Return [x, y] of the center of cell containing provided text 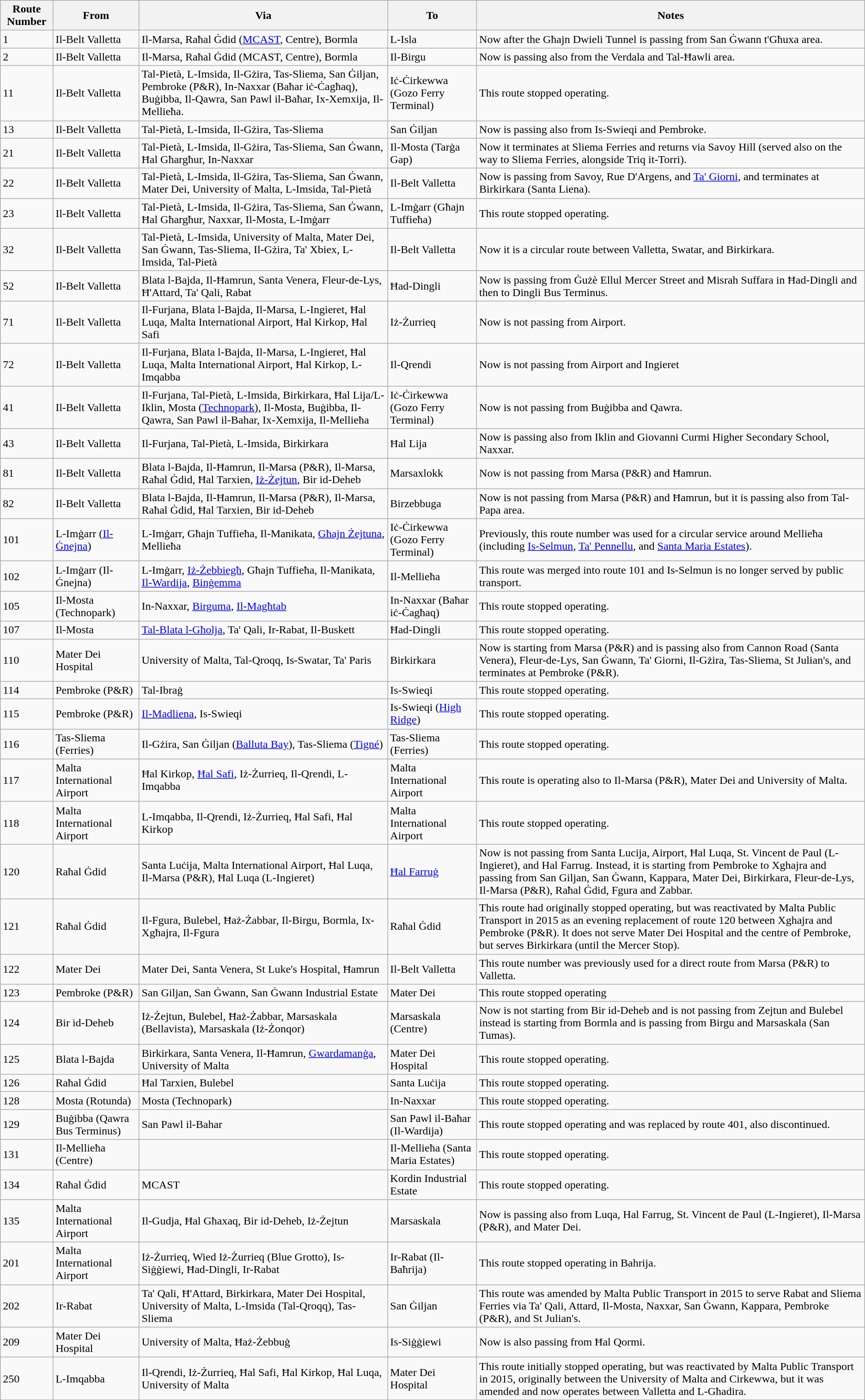
Ir-Rabat (Il-Baħrija) [432, 1263]
Now is passing also from Is-Swieqi and Pembroke. [671, 129]
Mosta (Rotunda) [96, 1101]
Now is passing also from the Verdala and Tal-Ħawli area. [671, 57]
San Giljan, San Ġwann, San Ġwann Industrial Estate [263, 993]
Il-Madliena, Is-Swieqi [263, 714]
Iż-Żejtun, Bulebel, Ħaż-Żabbar, Marsaskala (Bellavista), Marsaskala (Iż-Żonqor) [263, 1023]
Blata l-Bajda, Il-Ħamrun, Santa Venera, Fleur-de-Lys, Ħ'Attard, Ta' Qali, Rabat [263, 285]
Il-Mosta (Tarġa Gap) [432, 153]
University of Malta, Tal-Qroqq, Is-Swatar, Ta' Paris [263, 660]
In-Naxxar, Birguma, Il-Magħtab [263, 606]
Il-Furjana, Blata l-Bajda, Il-Marsa, L-Ingieret, Ħal Luqa, Malta International Airport, Ħal Kirkop, Ħal Safi [263, 322]
Ta' Qali, Ħ'Attard, Birkirkara, Mater Dei Hospital, University of Malta, L-Imsida (Tal-Qroqq), Tas-Sliema [263, 1306]
118 [27, 823]
52 [27, 285]
Ħal Farruġ [432, 871]
Notes [671, 16]
Buġibba (Qawra Bus Terminus) [96, 1124]
Tal-Pietà, L-Imsida, University of Malta, Mater Dei, San Ġwann, Tas-Sliema, Il-Gżira, Ta' Xbiex, L-Imsida, Tal-Pietà [263, 249]
Now is passing also from Luqa, Hal Farrug, St. Vincent de Paul (L-Ingieret), Il-Marsa (P&R), and Mater Dei. [671, 1221]
126 [27, 1083]
Via [263, 16]
Kordin Industrial Estate [432, 1184]
Iż-Żurrieq [432, 322]
105 [27, 606]
This route stopped operating and was replaced by route 401, also discontinued. [671, 1124]
Now is not passing from Marsa (P&R) and Ħamrun, but it is passing also from Tal-Papa area. [671, 503]
Tal-Pietà, L-Imsida, Il-Gżira, Tas-Sliema, San Ġwann, Mater Dei, University of Malta, L-Imsida, Tal-Pietà [263, 183]
To [432, 16]
Il-Mellieħa [432, 576]
Bir id-Deheb [96, 1023]
125 [27, 1060]
Il-Birgu [432, 57]
Is-Swieqi (High Ridge) [432, 714]
This route number was previously used for a direct route from Marsa (P&R) to Valletta. [671, 969]
Birkirkara, Santa Venera, Il-Ħamrun, Gwardamanġa, University of Malta [263, 1060]
Marsaxlokk [432, 474]
Now is not passing from Buġibba and Qawra. [671, 407]
Now is not passing from Airport and Ingieret [671, 364]
115 [27, 714]
101 [27, 540]
32 [27, 249]
This route was merged into route 101 and Is-Selmun is no longer served by public transport. [671, 576]
122 [27, 969]
Mosta (Technopark) [263, 1101]
Santa Luċija [432, 1083]
Ir-Rabat [96, 1306]
Il-Mellieħa (Santa Maria Estates) [432, 1155]
Birkirkara [432, 660]
Ħal Lija [432, 443]
41 [27, 407]
110 [27, 660]
Il-Qrendi, Iż-Żurrieq, Ħal Safi, Ħal Kirkop, Ħal Luqa, University of Malta [263, 1378]
Now is not passing from Airport. [671, 322]
Tal-Blata l-Għolja, Ta' Qali, Ir-Rabat, Il-Buskett [263, 630]
Blata l-Bajda, Il-Ħamrun, Il-Marsa (P&R), Il-Marsa, Raħal Ġdid, Ħal Tarxien, Bir id-Deheb [263, 503]
Blata l-Bajda, Il-Ħamrun, Il-Marsa (P&R), Il-Marsa, Raħal Ġdid, Ħal Tarxien, Iż-Żejtun, Bir id-Deheb [263, 474]
Now is passing from Ġużè Ellul Mercer Street and Misrah Suffara in Ħad-Dingli and then to Dingli Bus Terminus. [671, 285]
102 [27, 576]
117 [27, 780]
Iż-Żurrieq, Wied Iż-Żurrieq (Blue Grotto), Is-Siġġiewi, Ħad-Dingli, Ir-Rabat [263, 1263]
Now is passing also from Iklin and Giovanni Curmi Higher Secondary School, Naxxar. [671, 443]
Il-Furjana, Tal-Pietà, L-Imsida, Birkirkara [263, 443]
MCAST [263, 1184]
1 [27, 39]
71 [27, 322]
Tal-Pietà, L-Imsida, Il-Gżira, Tas-Sliema, San Ġwann, Ħal Għargħur, In-Naxxar [263, 153]
Il-Fgura, Bulebel, Ħaż-Żabbar, Il-Birgu, Bormla, Ix-Xgħajra, Il-Fgura [263, 927]
Birzebbuga [432, 503]
Marsaskala (Centre) [432, 1023]
Tal-Ibraġ [263, 690]
From [96, 16]
Is-Siġġiewi [432, 1342]
209 [27, 1342]
L-Imġarr (Għajn Tuffieħa) [432, 213]
11 [27, 93]
23 [27, 213]
131 [27, 1155]
107 [27, 630]
128 [27, 1101]
120 [27, 871]
Now it is a circular route between Valletta, Swatar, and Birkirkara. [671, 249]
L-Isla [432, 39]
University of Malta, Ħaż-Żebbuġ [263, 1342]
202 [27, 1306]
Ħal Tarxien, Bulebel [263, 1083]
Il-Furjana, Blata l-Bajda, Il-Marsa, L-Ingieret, Ħal Luqa, Malta International Airport, Ħal Kirkop, L-Imqabba [263, 364]
Ħal Kirkop, Ħal Safi, Iż-Żurrieq, Il-Qrendi, L-Imqabba [263, 780]
Tal-Pietà, L-Imsida, Il-Gżira, Tas-Sliema, San Ġwann, Ħal Għargħur, Naxxar, Il-Mosta, L-Imġarr [263, 213]
Mater Dei, Santa Venera, St Luke's Hospital, Ħamrun [263, 969]
L-Imqabba, Il-Qrendi, Iż-Żurrieq, Ħal Safi, Ħal Kirkop [263, 823]
San Pawl il-Bahar [263, 1124]
201 [27, 1263]
72 [27, 364]
Is-Swieqi [432, 690]
22 [27, 183]
Il-Gżira, San Ġiljan (Balluta Bay), Tas-Sliema (Tigné) [263, 744]
San Pawl il-Baħar (Il-Wardija) [432, 1124]
This route stopped operating [671, 993]
Previously, this route number was used for a circular service around Mellieħa (including Is-Selmun, Ta' Pennellu, and Santa Maria Estates). [671, 540]
Tal-Pietà, L-Imsida, Il-Gżira, Tas-Sliema [263, 129]
Il-Qrendi [432, 364]
Il-Gudja, Ħal Għaxaq, Bir id-Deheb, Iż-Żejtun [263, 1221]
This route stopped operating in Bahrija. [671, 1263]
Now is not passing from Marsa (P&R) and Ħamrun. [671, 474]
43 [27, 443]
Now is also passing from Ħal Qormi. [671, 1342]
Il-Mosta (Technopark) [96, 606]
2 [27, 57]
L-Imġarr, Iż-Żebbiegħ, Għajn Tuffieħa, Il-Manikata, Il-Wardija, Binġemma [263, 576]
82 [27, 503]
81 [27, 474]
Blata l-Bajda [96, 1060]
Marsaskala [432, 1221]
129 [27, 1124]
Route Number [27, 16]
134 [27, 1184]
13 [27, 129]
In-Naxxar (Baħar iċ-Ċagħaq) [432, 606]
21 [27, 153]
116 [27, 744]
124 [27, 1023]
Now is passing from Savoy, Rue D'Argens, and Ta' Giorni, and terminates at Birkirkara (Santa Liena). [671, 183]
123 [27, 993]
Now it terminates at Sliema Ferries and returns via Savoy Hill (served also on the way to Sliema Ferries, alongside Triq it-Torri). [671, 153]
Now after the Għajn Dwieli Tunnel is passing from San Ġwann t'Għuxa area. [671, 39]
L-Imqabba [96, 1378]
L-Imġarr, Għajn Tuffieħa, Il-Manikata, Għajn Żejtuna, Mellieħa [263, 540]
114 [27, 690]
Santa Luċija, Malta International Airport, Ħal Luqa, Il-Marsa (P&R), Ħal Luqa (L-Ingieret) [263, 871]
250 [27, 1378]
121 [27, 927]
135 [27, 1221]
This route is operating also to Il-Marsa (P&R), Mater Dei and University of Malta. [671, 780]
Il-Mosta [96, 630]
In-Naxxar [432, 1101]
Il-Mellieħa (Centre) [96, 1155]
